Determine the [x, y] coordinate at the center of the cell enclosing the given text.  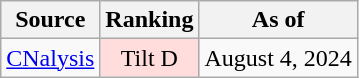
As of [278, 20]
CNalysis [50, 58]
Tilt D [150, 58]
Source [50, 20]
August 4, 2024 [278, 58]
Ranking [150, 20]
